Extract the (x, y) coordinate from the center of the cell holding the provided text.  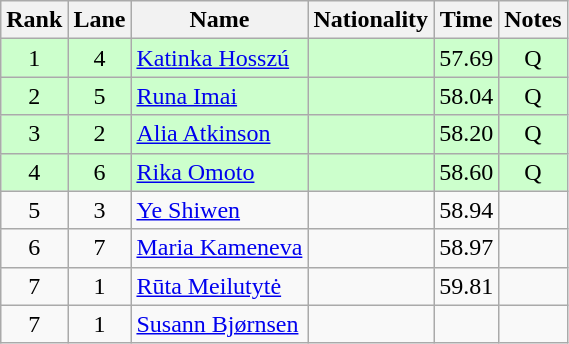
57.69 (466, 58)
58.97 (466, 248)
Rika Omoto (220, 172)
Katinka Hosszú (220, 58)
Susann Bjørnsen (220, 324)
Lane (100, 20)
58.60 (466, 172)
Ye Shiwen (220, 210)
Nationality (371, 20)
58.20 (466, 134)
Rank (34, 20)
59.81 (466, 286)
Time (466, 20)
Alia Atkinson (220, 134)
Rūta Meilutytė (220, 286)
Notes (533, 20)
58.04 (466, 96)
58.94 (466, 210)
Maria Kameneva (220, 248)
Name (220, 20)
Runa Imai (220, 96)
